Search for the cell housing the specified text and yield its [X, Y] center coordinate. 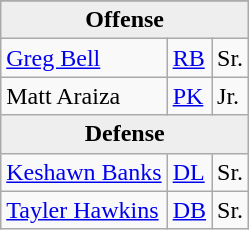
PK [189, 96]
Greg Bell [84, 58]
Matt Araiza [84, 96]
Keshawn Banks [84, 172]
DB [189, 210]
Jr. [230, 96]
Tayler Hawkins [84, 210]
Defense [125, 134]
DL [189, 172]
RB [189, 58]
Offense [125, 20]
